Return the (X, Y) coordinate for the center point of the cell that contains the specified text.  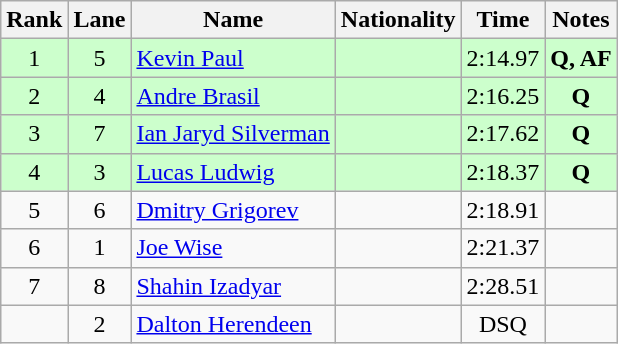
2:18.37 (503, 172)
2:16.25 (503, 96)
Kevin Paul (233, 58)
2:28.51 (503, 286)
Lucas Ludwig (233, 172)
Dalton Herendeen (233, 324)
Name (233, 20)
Lane (100, 20)
Shahin Izadyar (233, 286)
2:21.37 (503, 248)
Andre Brasil (233, 96)
DSQ (503, 324)
Q, AF (581, 58)
Nationality (398, 20)
2:17.62 (503, 134)
Notes (581, 20)
Time (503, 20)
2:14.97 (503, 58)
8 (100, 286)
Dmitry Grigorev (233, 210)
2:18.91 (503, 210)
Rank (34, 20)
Joe Wise (233, 248)
Ian Jaryd Silverman (233, 134)
